From the cell containing the given text, extract its center point as (x, y) coordinate. 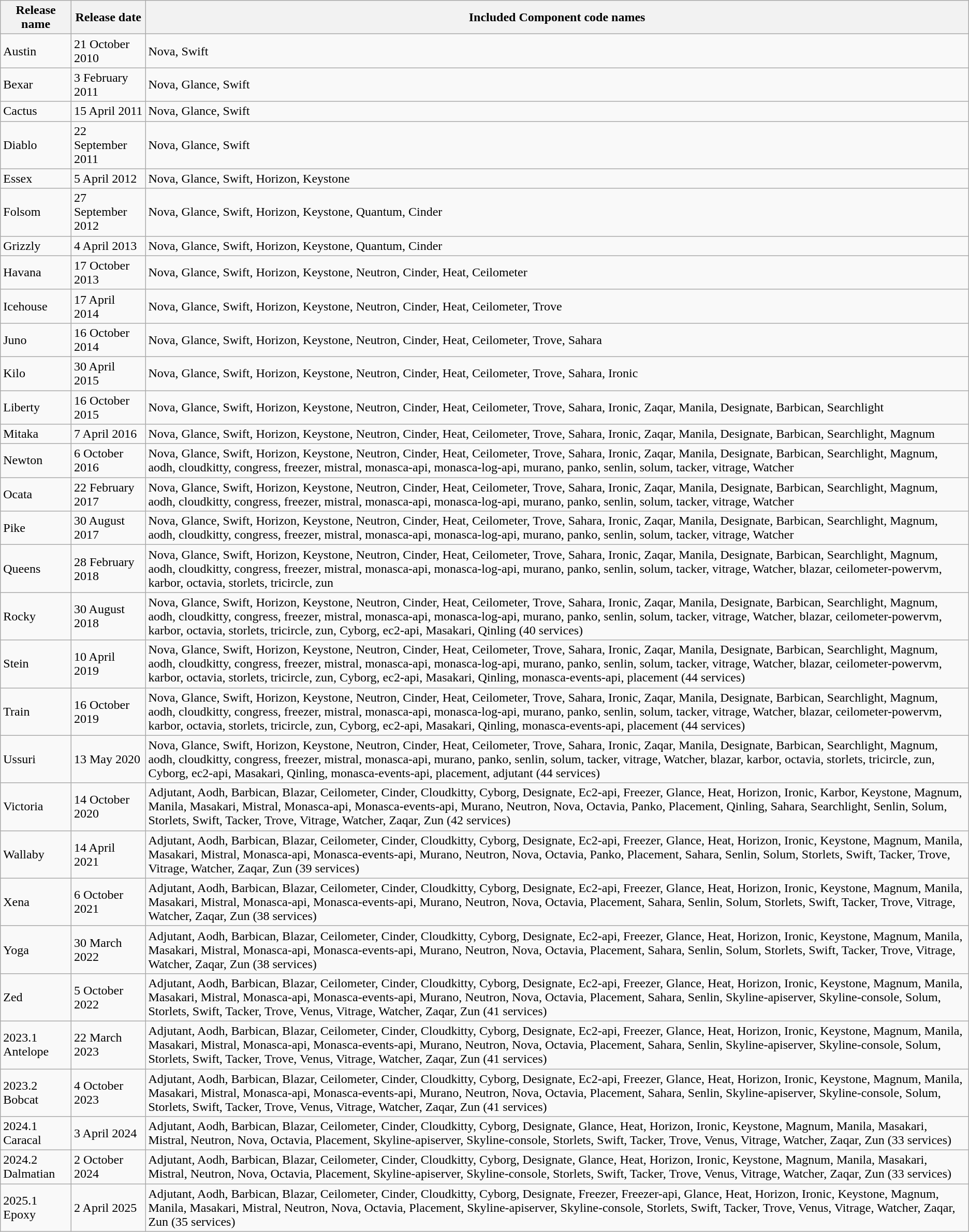
27 September 2012 (108, 212)
Stein (36, 664)
22 March 2023 (108, 1045)
2 April 2025 (108, 1208)
2024.2 Dalmatian (36, 1167)
Essex (36, 179)
2 October 2024 (108, 1167)
14 October 2020 (108, 807)
Nova, Glance, Swift, Horizon, Keystone, Neutron, Cinder, Heat, Ceilometer, Trove, Sahara, Ironic (557, 374)
Newton (36, 461)
Ocata (36, 495)
14 April 2021 (108, 854)
2025.1 Epoxy (36, 1208)
16 October 2015 (108, 407)
Included Component code names (557, 18)
Bexar (36, 85)
Cactus (36, 111)
Victoria (36, 807)
Austin (36, 51)
Havana (36, 272)
Rocky (36, 616)
Queens (36, 569)
7 April 2016 (108, 434)
22 September 2011 (108, 145)
Nova, Glance, Swift, Horizon, Keystone, Neutron, Cinder, Heat, Ceilometer, Trove, Sahara (557, 339)
Xena (36, 902)
3 February 2011 (108, 85)
2023.1 Antelope (36, 1045)
13 May 2020 (108, 759)
Mitaka (36, 434)
30 August 2018 (108, 616)
Liberty (36, 407)
Pike (36, 528)
6 October 2021 (108, 902)
Wallaby (36, 854)
Kilo (36, 374)
16 October 2019 (108, 711)
30 April 2015 (108, 374)
Nova, Glance, Swift, Horizon, Keystone, Neutron, Cinder, Heat, Ceilometer, Trove (557, 306)
6 October 2016 (108, 461)
3 April 2024 (108, 1133)
Diablo (36, 145)
Nova, Glance, Swift, Horizon, Keystone, Neutron, Cinder, Heat, Ceilometer (557, 272)
2023.2 Bobcat (36, 1093)
Nova, Swift (557, 51)
30 August 2017 (108, 528)
10 April 2019 (108, 664)
Train (36, 711)
16 October 2014 (108, 339)
Release name (36, 18)
21 October 2010 (108, 51)
5 October 2022 (108, 997)
Release date (108, 18)
15 April 2011 (108, 111)
17 April 2014 (108, 306)
Yoga (36, 949)
Ussuri (36, 759)
Nova, Glance, Swift, Horizon, Keystone, Neutron, Cinder, Heat, Ceilometer, Trove, Sahara, Ironic, Zaqar, Manila, Designate, Barbican, Searchlight (557, 407)
Folsom (36, 212)
2024.1 Caracal (36, 1133)
5 April 2012 (108, 179)
30 March 2022 (108, 949)
4 October 2023 (108, 1093)
Zed (36, 997)
22 February 2017 (108, 495)
4 April 2013 (108, 246)
Icehouse (36, 306)
Nova, Glance, Swift, Horizon, Keystone (557, 179)
Grizzly (36, 246)
28 February 2018 (108, 569)
17 October 2013 (108, 272)
Juno (36, 339)
